Return (x, y) of the center of cell containing provided text 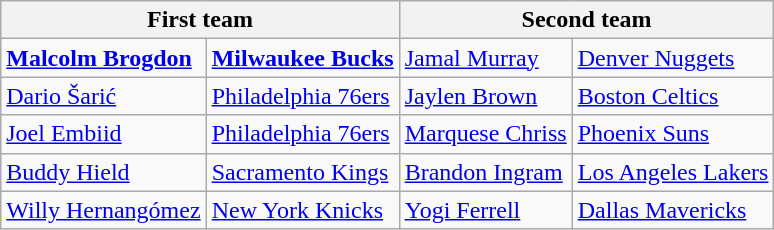
Jamal Murray (486, 58)
Brandon Ingram (486, 172)
Malcolm Brogdon (104, 58)
Jaylen Brown (486, 96)
Buddy Hield (104, 172)
Dario Šarić (104, 96)
Sacramento Kings (302, 172)
Boston Celtics (673, 96)
First team (200, 20)
Willy Hernangómez (104, 210)
Denver Nuggets (673, 58)
New York Knicks (302, 210)
Los Angeles Lakers (673, 172)
Dallas Mavericks (673, 210)
Yogi Ferrell (486, 210)
Milwaukee Bucks (302, 58)
Second team (586, 20)
Joel Embiid (104, 134)
Phoenix Suns (673, 134)
Marquese Chriss (486, 134)
